Extract the [X, Y] coordinate from the center of the cell holding the provided text.  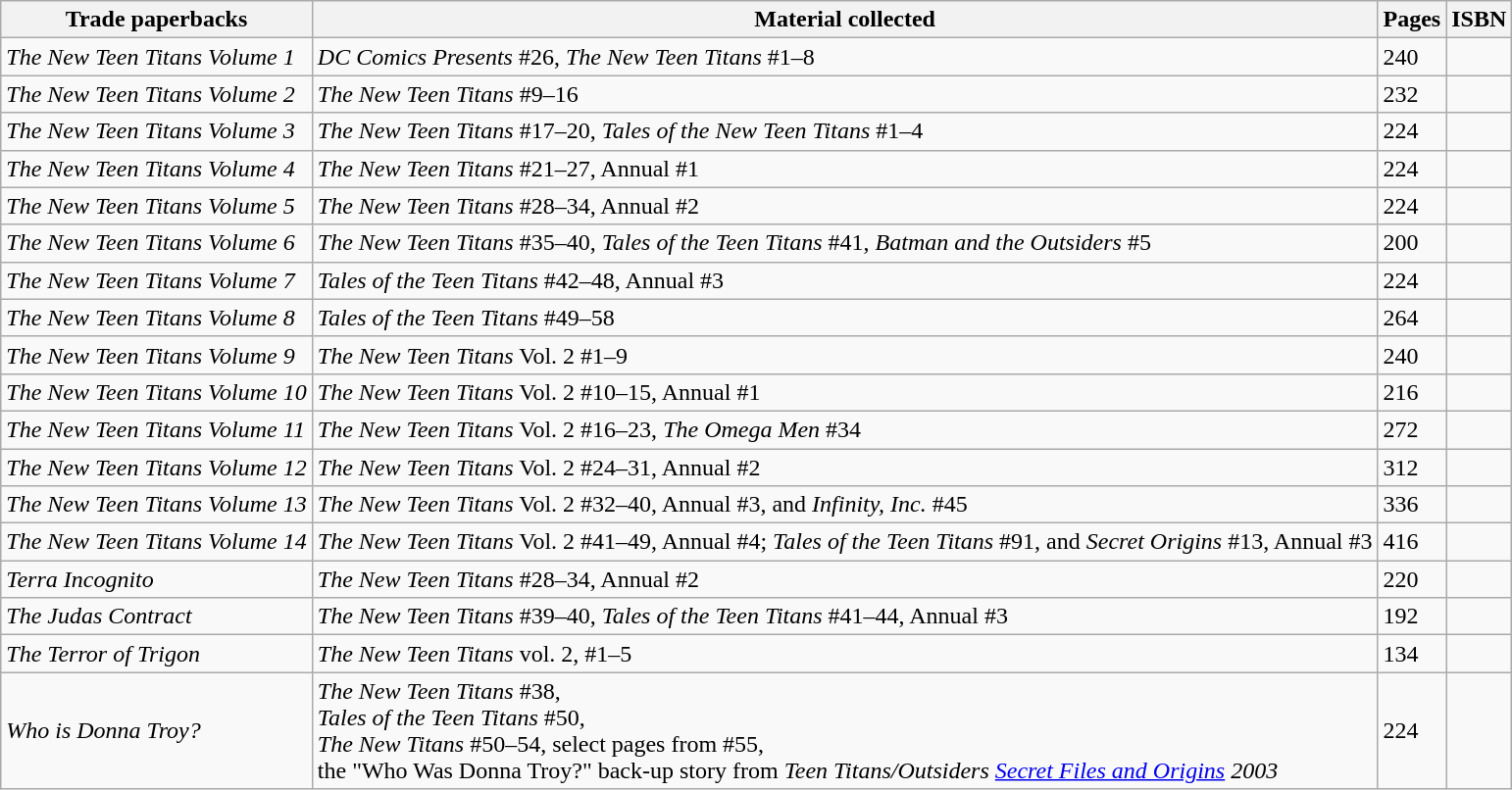
The New Teen Titans #35–40, Tales of the Teen Titans #41, Batman and the Outsiders #5 [845, 243]
The New Teen Titans vol. 2, #1–5 [845, 654]
264 [1412, 318]
The New Teen Titans Vol. 2 #32–40, Annual #3, and Infinity, Inc. #45 [845, 505]
Material collected [845, 20]
The New Teen Titans Vol. 2 #1–9 [845, 355]
312 [1412, 468]
416 [1412, 542]
The New Teen Titans Volume 4 [157, 169]
The New Teen Titans Volume 14 [157, 542]
The New Teen Titans Volume 1 [157, 57]
220 [1412, 579]
192 [1412, 617]
272 [1412, 429]
The New Teen Titans Volume 10 [157, 392]
The New Teen Titans #39–40, Tales of the Teen Titans #41–44, Annual #3 [845, 617]
The Judas Contract [157, 617]
The New Teen Titans #17–20, Tales of the New Teen Titans #1–4 [845, 131]
Tales of the Teen Titans #42–48, Annual #3 [845, 280]
216 [1412, 392]
Who is Donna Troy? [157, 731]
The New Teen Titans Vol. 2 #24–31, Annual #2 [845, 468]
The Terror of Trigon [157, 654]
Pages [1412, 20]
Tales of the Teen Titans #49–58 [845, 318]
Trade paperbacks [157, 20]
The New Teen Titans Volume 3 [157, 131]
The New Teen Titans Vol. 2 #41–49, Annual #4; Tales of the Teen Titans #91, and Secret Origins #13, Annual #3 [845, 542]
The New Teen Titans Vol. 2 #16–23, The Omega Men #34 [845, 429]
The New Teen Titans Volume 9 [157, 355]
Terra Incognito [157, 579]
The New Teen Titans Vol. 2 #10–15, Annual #1 [845, 392]
The New Teen Titans #21–27, Annual #1 [845, 169]
134 [1412, 654]
232 [1412, 94]
336 [1412, 505]
DC Comics Presents #26, The New Teen Titans #1–8 [845, 57]
The New Teen Titans Volume 6 [157, 243]
The New Teen Titans Volume 11 [157, 429]
The New Teen Titans Volume 2 [157, 94]
ISBN [1479, 20]
The New Teen Titans Volume 5 [157, 206]
The New Teen Titans Volume 12 [157, 468]
The New Teen Titans #9–16 [845, 94]
The New Teen Titans Volume 8 [157, 318]
200 [1412, 243]
The New Teen Titans Volume 13 [157, 505]
The New Teen Titans Volume 7 [157, 280]
